Search for the cell housing the specified text and yield its (X, Y) center coordinate. 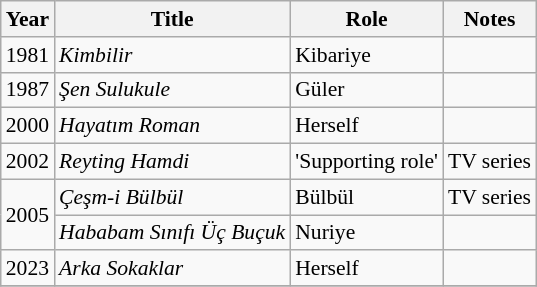
Notes (490, 19)
Reyting Hamdi (172, 162)
Kibariye (366, 55)
Hayatım Roman (172, 126)
Güler (366, 90)
Çeşm-i Bülbül (172, 197)
Nuriye (366, 233)
Bülbül (366, 197)
2023 (28, 269)
'Supporting role' (366, 162)
Arka Sokaklar (172, 269)
1987 (28, 90)
2000 (28, 126)
Şen Sulukule (172, 90)
2002 (28, 162)
1981 (28, 55)
Title (172, 19)
Kimbilir (172, 55)
2005 (28, 214)
Year (28, 19)
Role (366, 19)
Hababam Sınıfı Üç Buçuk (172, 233)
